For the text-containing cell, return its midpoint in (X, Y) coordinate format. 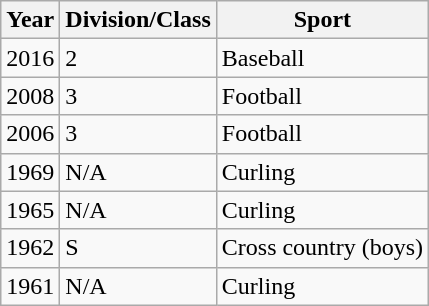
2006 (30, 134)
S (138, 248)
Sport (322, 20)
1969 (30, 172)
Division/Class (138, 20)
1965 (30, 210)
Year (30, 20)
Cross country (boys) (322, 248)
1961 (30, 286)
1962 (30, 248)
2016 (30, 58)
2008 (30, 96)
Baseball (322, 58)
2 (138, 58)
